Locate the cell with the specified text and output its (X, Y) center coordinate. 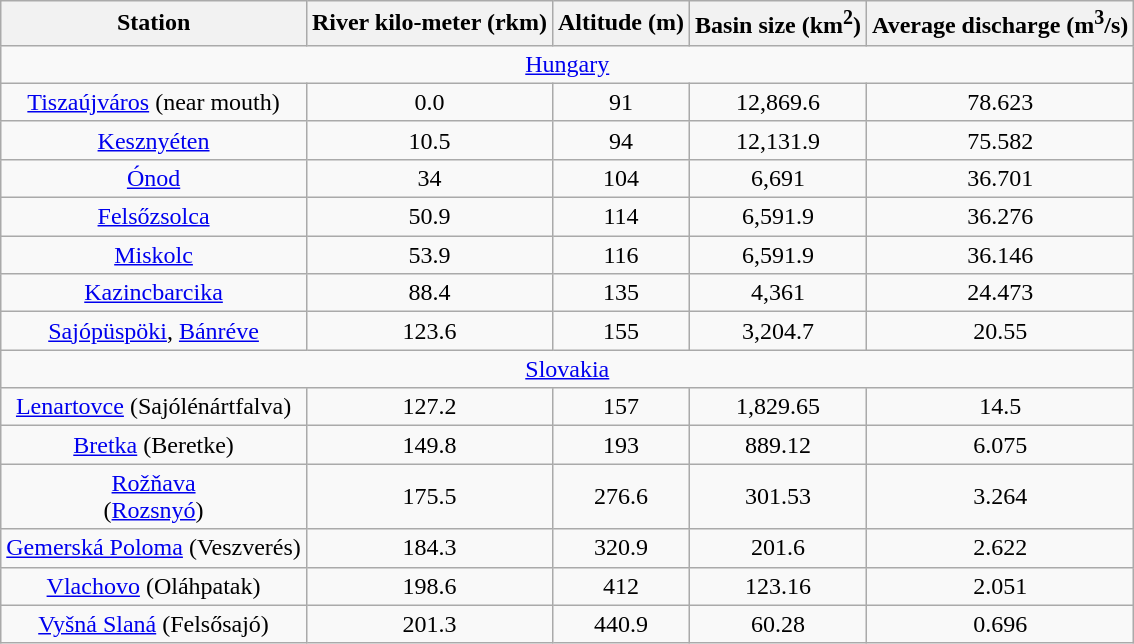
Slovakia (568, 369)
Tiszaújváros (near mouth) (154, 102)
4,361 (778, 293)
Lenartovce (Sajólénártfalva) (154, 407)
6.075 (1000, 445)
1,829.65 (778, 407)
276.6 (620, 496)
2.622 (1000, 548)
2.051 (1000, 586)
Felsőzsolca (154, 217)
114 (620, 217)
Ónod (154, 178)
Station (154, 24)
116 (620, 255)
123.6 (429, 331)
127.2 (429, 407)
157 (620, 407)
Rožňava(Rozsnyó) (154, 496)
301.53 (778, 496)
34 (429, 178)
50.9 (429, 217)
10.5 (429, 140)
20.55 (1000, 331)
889.12 (778, 445)
184.3 (429, 548)
3.264 (1000, 496)
135 (620, 293)
91 (620, 102)
12,131.9 (778, 140)
201.6 (778, 548)
36.276 (1000, 217)
88.4 (429, 293)
Miskolc (154, 255)
201.3 (429, 624)
14.5 (1000, 407)
24.473 (1000, 293)
75.582 (1000, 140)
Gemerská Poloma (Veszverés) (154, 548)
Hungary (568, 64)
Kesznyéten (154, 140)
78.623 (1000, 102)
175.5 (429, 496)
36.701 (1000, 178)
3,204.7 (778, 331)
Altitude (m) (620, 24)
0.696 (1000, 624)
123.16 (778, 586)
94 (620, 140)
River kilo-meter (rkm) (429, 24)
412 (620, 586)
104 (620, 178)
6,691 (778, 178)
0.0 (429, 102)
155 (620, 331)
Vlachovo (Oláhpatak) (154, 586)
36.146 (1000, 255)
Sajópüspöki, Bánréve (154, 331)
440.9 (620, 624)
12,869.6 (778, 102)
Basin size (km2) (778, 24)
198.6 (429, 586)
193 (620, 445)
Bretka (Beretke) (154, 445)
53.9 (429, 255)
149.8 (429, 445)
Kazincbarcika (154, 293)
320.9 (620, 548)
60.28 (778, 624)
Vyšná Slaná (Felsősajó) (154, 624)
Average discharge (m3/s) (1000, 24)
